Determine the [X, Y] coordinate at the center of the cell enclosing the given text.  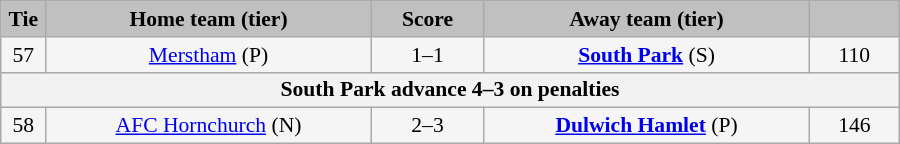
Dulwich Hamlet (P) [647, 126]
58 [24, 126]
146 [854, 126]
Merstham (P) [209, 55]
Tie [24, 19]
Away team (tier) [647, 19]
Score [427, 19]
South Park advance 4–3 on penalties [450, 90]
AFC Hornchurch (N) [209, 126]
South Park (S) [647, 55]
57 [24, 55]
110 [854, 55]
2–3 [427, 126]
1–1 [427, 55]
Home team (tier) [209, 19]
